Capture the cell that displays the provided text and extract its [X, Y] central coordinate. 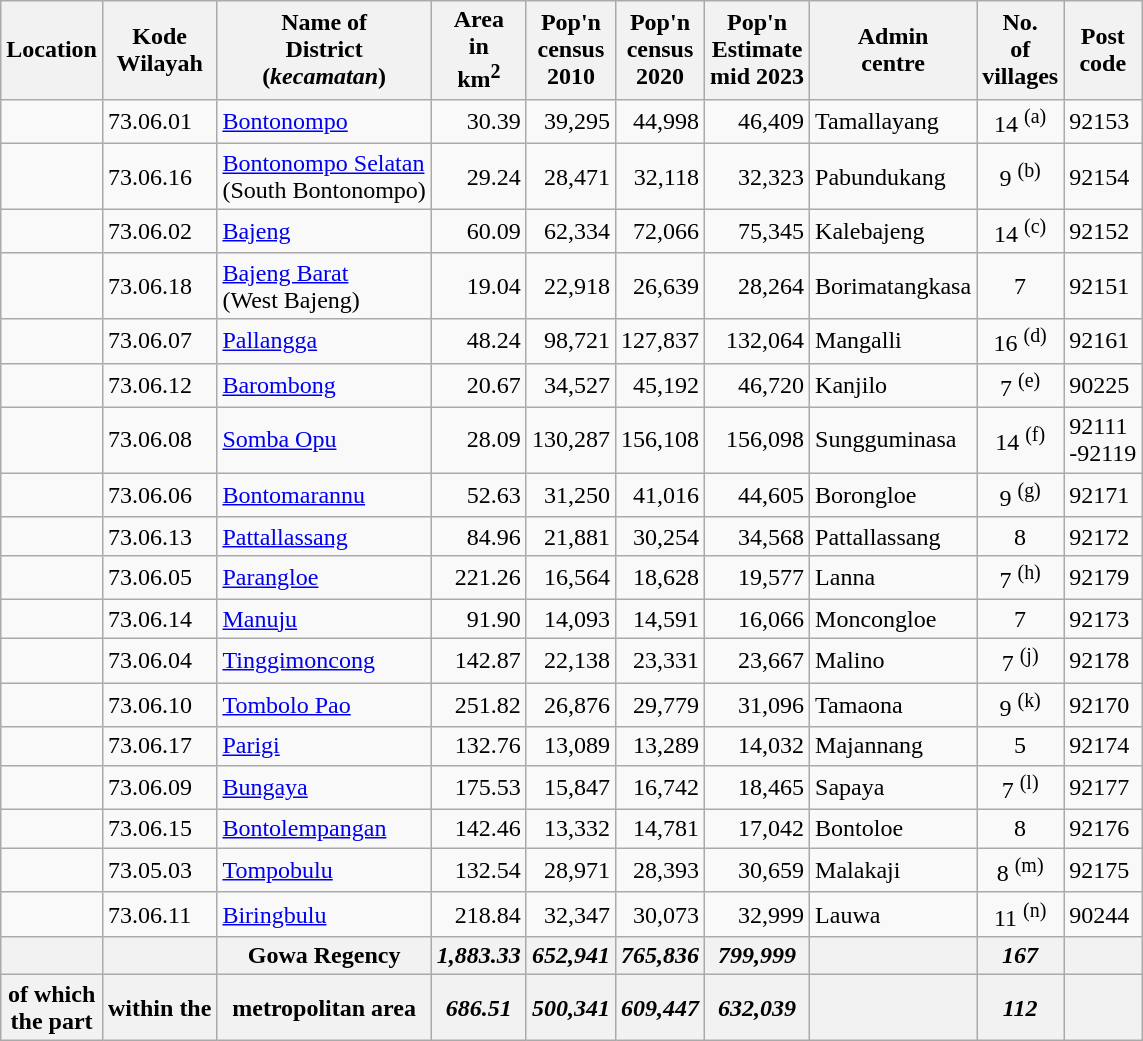
73.06.08 [159, 440]
92154 [1103, 176]
7 (j) [1020, 660]
7 (h) [1020, 578]
Pop'ncensus2020 [660, 50]
132,064 [758, 342]
1,883.33 [478, 956]
73.06.16 [159, 176]
Tamaona [894, 704]
73.06.14 [159, 619]
167 [1020, 956]
Location [52, 50]
34,568 [758, 536]
Parangloe [324, 578]
92173 [1103, 619]
Kode Wilayah [159, 50]
30.39 [478, 122]
132.76 [478, 746]
19,577 [758, 578]
46,720 [758, 386]
92172 [1103, 536]
92174 [1103, 746]
28,393 [660, 870]
11 (n) [1020, 914]
175.53 [478, 788]
92171 [1103, 496]
686.51 [478, 1008]
13,332 [570, 829]
156,098 [758, 440]
Kanjilo [894, 386]
Lanna [894, 578]
Parigi [324, 746]
142.46 [478, 829]
48.24 [478, 342]
7 (e) [1020, 386]
92179 [1103, 578]
5 [1020, 746]
32,323 [758, 176]
16,564 [570, 578]
30,659 [758, 870]
73.06.02 [159, 232]
73.06.17 [159, 746]
39,295 [570, 122]
73.06.07 [159, 342]
73.06.05 [159, 578]
31,096 [758, 704]
22,138 [570, 660]
Somba Opu [324, 440]
92153 [1103, 122]
21,881 [570, 536]
90225 [1103, 386]
Bontonompo Selatan (South Bontonompo) [324, 176]
26,876 [570, 704]
84.96 [478, 536]
112 [1020, 1008]
Bontonompo [324, 122]
92152 [1103, 232]
Barombong [324, 386]
32,118 [660, 176]
Bungaya [324, 788]
Sapaya [894, 788]
30,254 [660, 536]
15,847 [570, 788]
14,093 [570, 619]
19.04 [478, 286]
14 (c) [1020, 232]
Tompobulu [324, 870]
28,264 [758, 286]
Tinggimoncong [324, 660]
Malino [894, 660]
62,334 [570, 232]
60.09 [478, 232]
44,605 [758, 496]
92161 [1103, 342]
Kalebajeng [894, 232]
Tamallayang [894, 122]
23,667 [758, 660]
92111-92119 [1103, 440]
No. of villages [1020, 50]
17,042 [758, 829]
Lauwa [894, 914]
13,289 [660, 746]
8 (m) [1020, 870]
Pop'ncensus2010 [570, 50]
251.82 [478, 704]
652,941 [570, 956]
Bontomarannu [324, 496]
16,742 [660, 788]
Name ofDistrict(kecamatan) [324, 50]
73.06.18 [159, 286]
609,447 [660, 1008]
18,628 [660, 578]
9 (k) [1020, 704]
92178 [1103, 660]
98,721 [570, 342]
26,639 [660, 286]
Bajeng [324, 232]
14,591 [660, 619]
799,999 [758, 956]
500,341 [570, 1008]
41,016 [660, 496]
Manuju [324, 619]
23,331 [660, 660]
within the [159, 1008]
20.67 [478, 386]
Bontoloe [894, 829]
Biringbulu [324, 914]
73.06.13 [159, 536]
92151 [1103, 286]
Bajeng Barat (West Bajeng) [324, 286]
Majannang [894, 746]
Moncongloe [894, 619]
73.06.12 [159, 386]
Borimatangkasa [894, 286]
Malakaji [894, 870]
9 (g) [1020, 496]
Postcode [1103, 50]
92170 [1103, 704]
18,465 [758, 788]
28,971 [570, 870]
32,999 [758, 914]
Area in km2 [478, 50]
142.87 [478, 660]
127,837 [660, 342]
218.84 [478, 914]
44,998 [660, 122]
29,779 [660, 704]
14,781 [660, 829]
16,066 [758, 619]
Pabundukang [894, 176]
Sungguminasa [894, 440]
Admincentre [894, 50]
73.06.04 [159, 660]
73.06.06 [159, 496]
92177 [1103, 788]
Bontolempangan [324, 829]
32,347 [570, 914]
90244 [1103, 914]
73.06.15 [159, 829]
30,073 [660, 914]
Gowa Regency [324, 956]
14 (a) [1020, 122]
632,039 [758, 1008]
Borongloe [894, 496]
72,066 [660, 232]
22,918 [570, 286]
28,471 [570, 176]
73.06.09 [159, 788]
34,527 [570, 386]
156,108 [660, 440]
Mangalli [894, 342]
7 (l) [1020, 788]
92175 [1103, 870]
13,089 [570, 746]
45,192 [660, 386]
31,250 [570, 496]
132.54 [478, 870]
73.06.10 [159, 704]
metropolitan area [324, 1008]
29.24 [478, 176]
92176 [1103, 829]
130,287 [570, 440]
of which the part [52, 1008]
52.63 [478, 496]
73.06.11 [159, 914]
Pallangga [324, 342]
Tombolo Pao [324, 704]
46,409 [758, 122]
28.09 [478, 440]
Pop'nEstimatemid 2023 [758, 50]
14 (f) [1020, 440]
14,032 [758, 746]
16 (d) [1020, 342]
73.06.01 [159, 122]
73.05.03 [159, 870]
221.26 [478, 578]
91.90 [478, 619]
75,345 [758, 232]
765,836 [660, 956]
9 (b) [1020, 176]
